Pinpoint the cell where the given text exists, returning its (X, Y) midpoint coordinate. 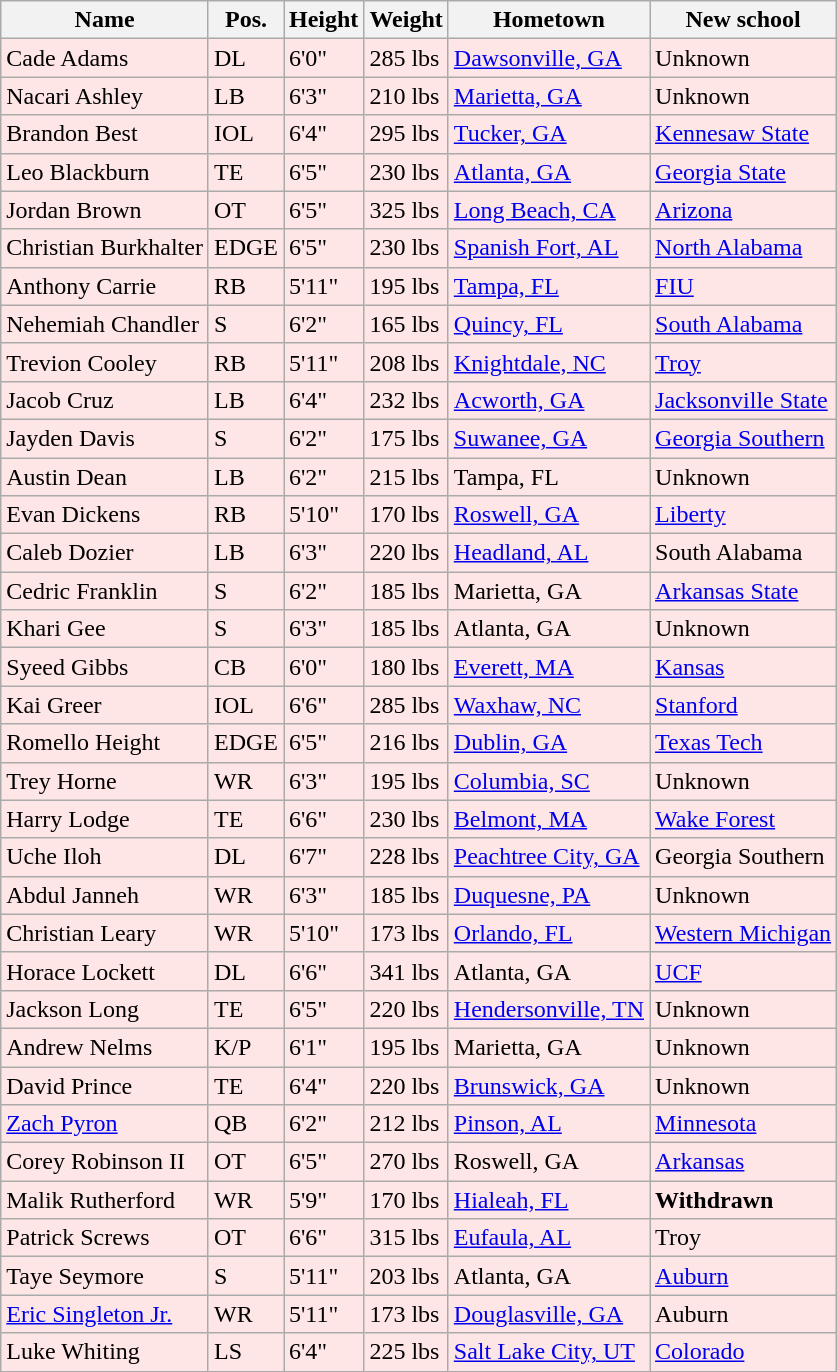
Nehemiah Chandler (105, 324)
Horace Lockett (105, 971)
Arkansas (744, 1162)
225 lbs (406, 1352)
Knightdale, NC (548, 362)
Hendersonville, TN (548, 1009)
Taye Seymore (105, 1276)
Spanish Fort, AL (548, 248)
Jordan Brown (105, 210)
Corey Robinson II (105, 1162)
270 lbs (406, 1162)
LS (246, 1352)
232 lbs (406, 400)
Brandon Best (105, 134)
Cade Adams (105, 58)
Zach Pyron (105, 1124)
Dawsonville, GA (548, 58)
Caleb Dozier (105, 553)
Pos. (246, 20)
Khari Gee (105, 629)
FIU (744, 286)
180 lbs (406, 667)
Name (105, 20)
Jacksonville State (744, 400)
Arizona (744, 210)
Jackson Long (105, 1009)
Eric Singleton Jr. (105, 1314)
Weight (406, 20)
Kai Greer (105, 705)
Tucker, GA (548, 134)
Duquesne, PA (548, 895)
Height (324, 20)
UCF (744, 971)
Christian Burkhalter (105, 248)
Syeed Gibbs (105, 667)
Minnesota (744, 1124)
Romello Height (105, 743)
Colorado (744, 1352)
175 lbs (406, 438)
Everett, MA (548, 667)
Texas Tech (744, 743)
Abdul Janneh (105, 895)
Wake Forest (744, 819)
Stanford (744, 705)
Suwanee, GA (548, 438)
210 lbs (406, 96)
Western Michigan (744, 933)
Waxhaw, NC (548, 705)
Quincy, FL (548, 324)
Arkansas State (744, 591)
212 lbs (406, 1124)
Andrew Nelms (105, 1047)
Kennesaw State (744, 134)
K/P (246, 1047)
216 lbs (406, 743)
325 lbs (406, 210)
Leo Blackburn (105, 172)
Nacari Ashley (105, 96)
203 lbs (406, 1276)
Trey Horne (105, 781)
Hialeah, FL (548, 1200)
CB (246, 667)
Harry Lodge (105, 819)
Long Beach, CA (548, 210)
165 lbs (406, 324)
Luke Whiting (105, 1352)
Evan Dickens (105, 515)
QB (246, 1124)
Uche Iloh (105, 857)
Dublin, GA (548, 743)
Eufaula, AL (548, 1238)
Malik Rutherford (105, 1200)
5'9" (324, 1200)
David Prince (105, 1085)
Cedric Franklin (105, 591)
Hometown (548, 20)
Trevion Cooley (105, 362)
215 lbs (406, 477)
6'1" (324, 1047)
6'7" (324, 857)
Patrick Screws (105, 1238)
Jayden Davis (105, 438)
Withdrawn (744, 1200)
Georgia State (744, 172)
Headland, AL (548, 553)
Brunswick, GA (548, 1085)
Kansas (744, 667)
Acworth, GA (548, 400)
Peachtree City, GA (548, 857)
Jacob Cruz (105, 400)
Christian Leary (105, 933)
Belmont, MA (548, 819)
Liberty (744, 515)
Columbia, SC (548, 781)
Douglasville, GA (548, 1314)
208 lbs (406, 362)
Salt Lake City, UT (548, 1352)
295 lbs (406, 134)
Anthony Carrie (105, 286)
New school (744, 20)
Pinson, AL (548, 1124)
315 lbs (406, 1238)
341 lbs (406, 971)
Orlando, FL (548, 933)
North Alabama (744, 248)
228 lbs (406, 857)
Austin Dean (105, 477)
